Extract the (x, y) coordinate from the center of the cell holding the provided text.  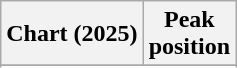
Chart (2025) (72, 34)
Peakposition (189, 34)
